Scan for the cell matching the given text and deliver its [X, Y] coordinate at center. 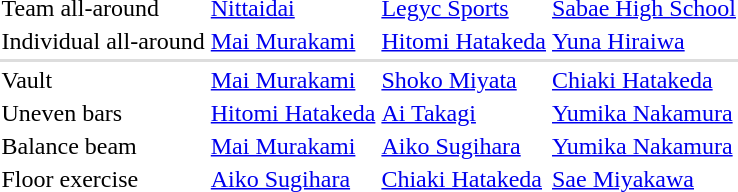
Yuna Hiraiwa [644, 41]
Chiaki Hatakeda [644, 80]
Vault [103, 80]
Ai Takagi [464, 113]
Aiko Sugihara [464, 146]
Balance beam [103, 146]
Individual all-around [103, 41]
Uneven bars [103, 113]
Shoko Miyata [464, 80]
